Provide the (X, Y) coordinate of the cell's center where the given text is located.  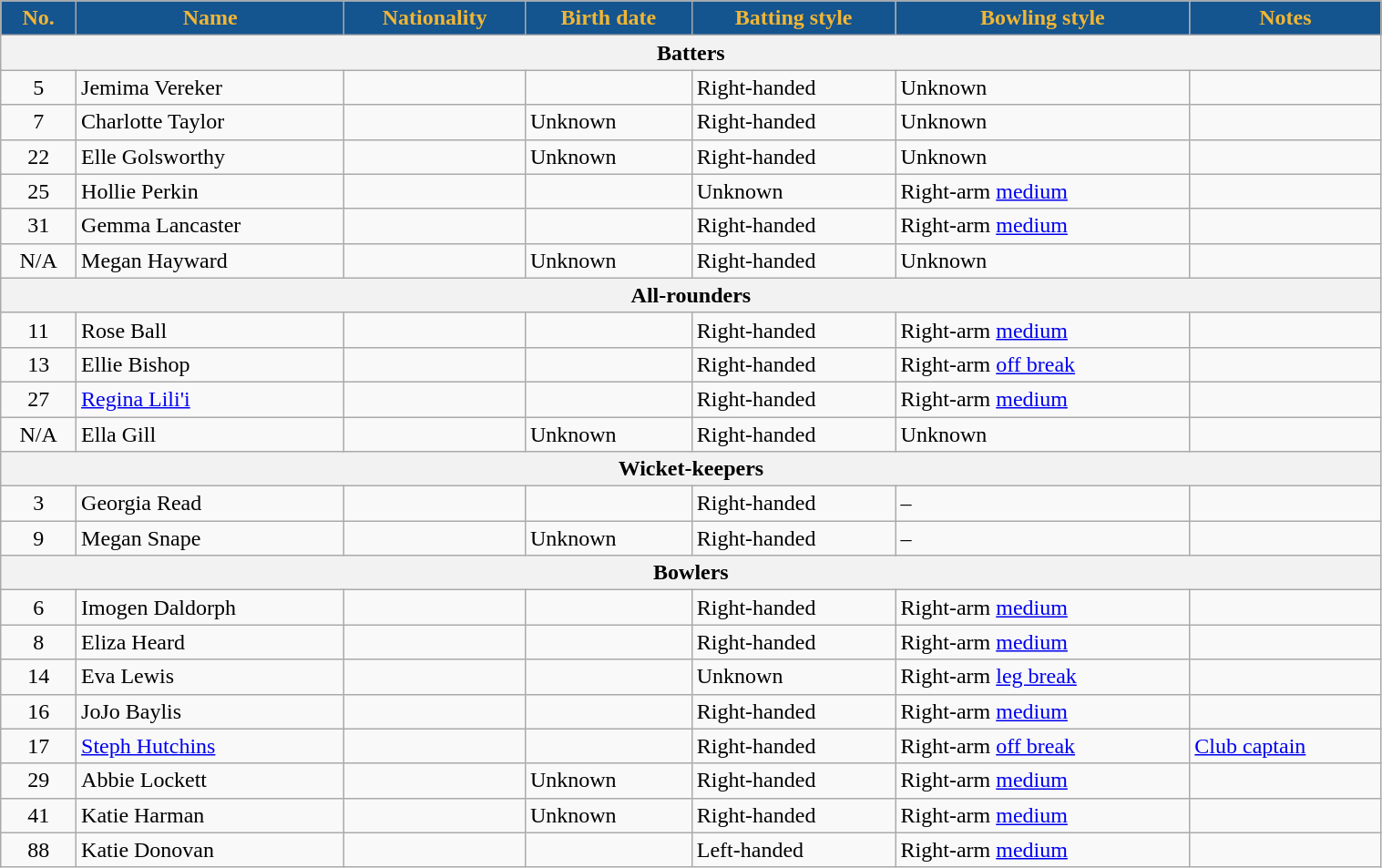
29 (38, 781)
Ella Gill (210, 434)
Abbie Lockett (210, 781)
Bowling style (1042, 18)
Elle Golsworthy (210, 157)
88 (38, 850)
All-rounders (691, 295)
Eliza Heard (210, 642)
No. (38, 18)
Wicket-keepers (691, 469)
Jemima Vereker (210, 87)
Hollie Perkin (210, 191)
Imogen Daldorph (210, 608)
22 (38, 157)
Rose Ball (210, 330)
Charlotte Taylor (210, 122)
6 (38, 608)
9 (38, 538)
Batting style (793, 18)
Right-arm leg break (1042, 677)
3 (38, 504)
7 (38, 122)
Batters (691, 53)
41 (38, 815)
Megan Snape (210, 538)
Club captain (1285, 746)
Regina Lili'i (210, 399)
25 (38, 191)
Katie Donovan (210, 850)
13 (38, 364)
Left-handed (793, 850)
Notes (1285, 18)
Name (210, 18)
Katie Harman (210, 815)
27 (38, 399)
14 (38, 677)
16 (38, 711)
JoJo Baylis (210, 711)
17 (38, 746)
11 (38, 330)
Gemma Lancaster (210, 226)
Eva Lewis (210, 677)
5 (38, 87)
Birth date (609, 18)
Megan Hayward (210, 260)
Ellie Bishop (210, 364)
Bowlers (691, 573)
31 (38, 226)
Nationality (435, 18)
8 (38, 642)
Steph Hutchins (210, 746)
Georgia Read (210, 504)
